Locate the cell with the specified text and output its [x, y] center coordinate. 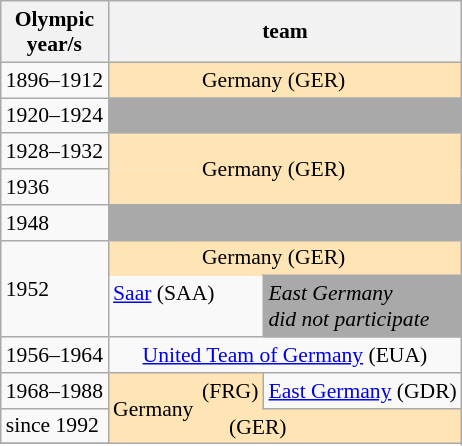
1952 [54, 288]
Saar (SAA) [186, 306]
team [285, 32]
1948 [54, 223]
United Team of Germany (EUA) [285, 355]
Germany [153, 408]
1896–1912 [54, 80]
1968–1988 [54, 391]
1936 [54, 187]
East Germany (GDR) [362, 391]
1928–1932 [54, 152]
Olympicyear/s [54, 32]
(FRG) [231, 391]
1920–1924 [54, 116]
1956–1964 [54, 355]
East Germanydid not participate [362, 306]
since 1992 [54, 426]
(GER) [330, 426]
